For the text-containing cell, return its midpoint in (x, y) coordinate format. 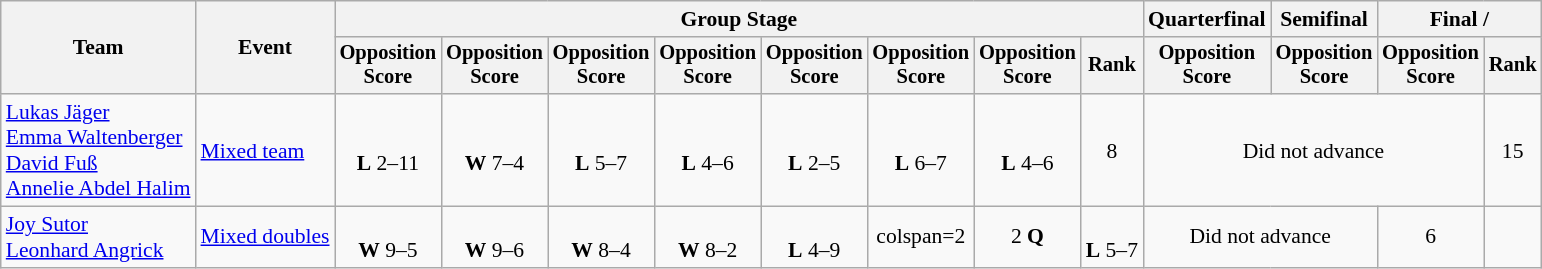
Mixed doubles (266, 238)
W 9–6 (494, 238)
L 6–7 (922, 150)
15 (1513, 150)
colspan=2 (922, 238)
W 7–4 (494, 150)
W 8–2 (708, 238)
Mixed team (266, 150)
Team (98, 48)
W 9–5 (388, 238)
2 Q (1028, 238)
6 (1430, 238)
8 (1112, 150)
Semifinal (1324, 19)
Lukas JägerEmma WaltenbergerDavid FußAnnelie Abdel Halim (98, 150)
L 2–11 (388, 150)
W 8–4 (602, 238)
Final / (1459, 19)
Joy SutorLeonhard Angrick (98, 238)
L 2–5 (814, 150)
Group Stage (739, 19)
Quarterfinal (1207, 19)
Event (266, 48)
L 4–9 (814, 238)
